Scan for the cell matching the given text and deliver its (X, Y) coordinate at center. 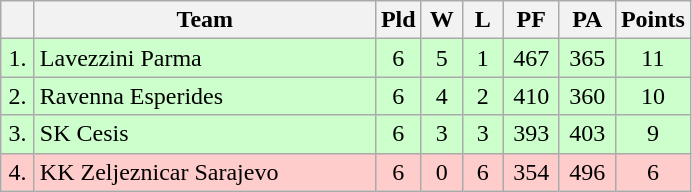
360 (587, 96)
467 (531, 58)
365 (587, 58)
393 (531, 134)
4. (18, 172)
W (442, 20)
Team (204, 20)
SK Cesis (204, 134)
Ravenna Esperides (204, 96)
1. (18, 58)
L (482, 20)
410 (531, 96)
PF (531, 20)
5 (442, 58)
11 (652, 58)
4 (442, 96)
Pld (398, 20)
10 (652, 96)
1 (482, 58)
9 (652, 134)
354 (531, 172)
403 (587, 134)
PA (587, 20)
3. (18, 134)
0 (442, 172)
496 (587, 172)
KK Zeljeznicar Sarajevo (204, 172)
2. (18, 96)
Points (652, 20)
2 (482, 96)
Lavezzini Parma (204, 58)
